Pinpoint the cell where the given text exists, returning its (x, y) midpoint coordinate. 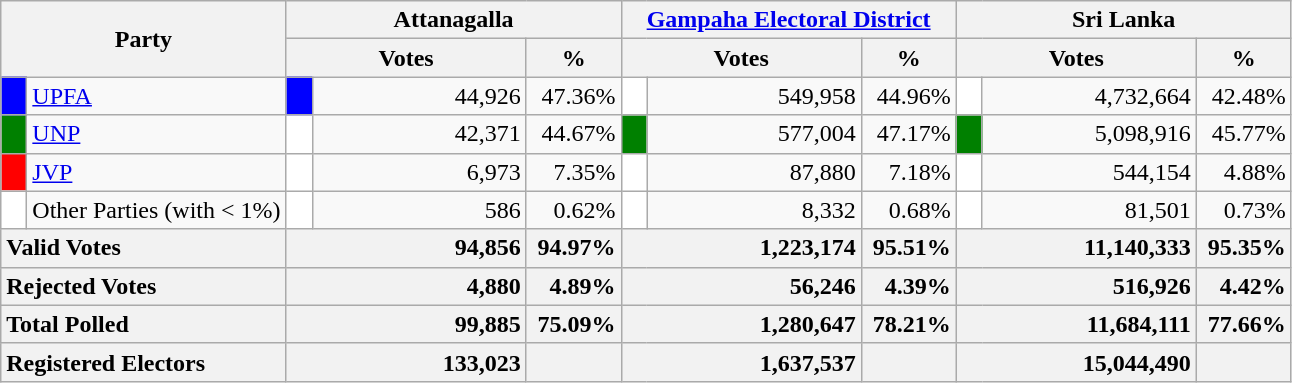
6,973 (419, 172)
JVP (156, 172)
586 (419, 210)
78.21% (908, 324)
95.51% (908, 248)
81,501 (1089, 210)
5,098,916 (1089, 134)
7.18% (908, 172)
4,880 (406, 286)
516,926 (1076, 286)
4.89% (574, 286)
1,637,537 (741, 362)
8,332 (754, 210)
15,044,490 (1076, 362)
44.67% (574, 134)
Registered Electors (144, 362)
42.48% (1244, 96)
95.35% (1244, 248)
56,246 (741, 286)
Total Polled (144, 324)
544,154 (1089, 172)
549,958 (754, 96)
Valid Votes (144, 248)
99,885 (406, 324)
47.36% (574, 96)
0.62% (574, 210)
11,140,333 (1076, 248)
0.73% (1244, 210)
87,880 (754, 172)
577,004 (754, 134)
0.68% (908, 210)
94,856 (406, 248)
Attanagalla (454, 20)
1,280,647 (741, 324)
133,023 (406, 362)
77.66% (1244, 324)
75.09% (574, 324)
44,926 (419, 96)
UNP (156, 134)
4,732,664 (1089, 96)
47.17% (908, 134)
UPFA (156, 96)
4.39% (908, 286)
Sri Lanka (1124, 20)
4.42% (1244, 286)
44.96% (908, 96)
Other Parties (with < 1%) (156, 210)
7.35% (574, 172)
Party (144, 39)
11,684,111 (1076, 324)
1,223,174 (741, 248)
42,371 (419, 134)
45.77% (1244, 134)
4.88% (1244, 172)
Rejected Votes (144, 286)
Gampaha Electoral District (788, 20)
94.97% (574, 248)
